Scan for the cell matching the given text and deliver its (x, y) coordinate at center. 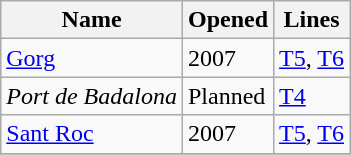
Port de Badalona (92, 96)
Opened (228, 20)
Name (92, 20)
Planned (228, 96)
Gorg (92, 58)
Lines (312, 20)
Sant Roc (92, 134)
T4 (312, 96)
